Scan for the cell matching the given text and deliver its [X, Y] coordinate at center. 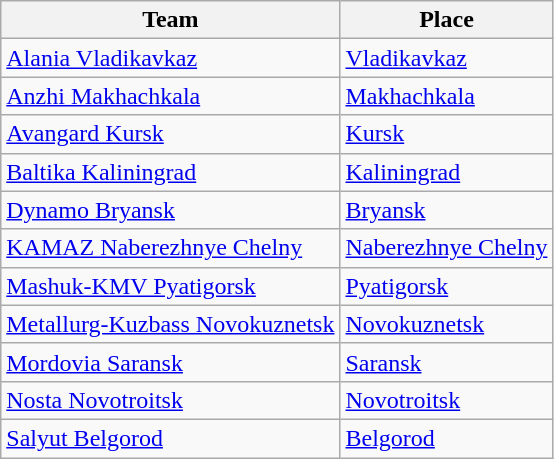
Naberezhnye Chelny [446, 248]
Pyatigorsk [446, 286]
KAMAZ Naberezhnye Chelny [170, 248]
Metallurg-Kuzbass Novokuznetsk [170, 324]
Novotroitsk [446, 400]
Mordovia Saransk [170, 362]
Alania Vladikavkaz [170, 58]
Kaliningrad [446, 172]
Bryansk [446, 210]
Dynamo Bryansk [170, 210]
Place [446, 20]
Avangard Kursk [170, 134]
Novokuznetsk [446, 324]
Nosta Novotroitsk [170, 400]
Baltika Kaliningrad [170, 172]
Team [170, 20]
Mashuk-KMV Pyatigorsk [170, 286]
Makhachkala [446, 96]
Saransk [446, 362]
Kursk [446, 134]
Salyut Belgorod [170, 438]
Vladikavkaz [446, 58]
Anzhi Makhachkala [170, 96]
Belgorod [446, 438]
